Detect which cell encompasses the target text, then output its (X, Y) center coordinate. 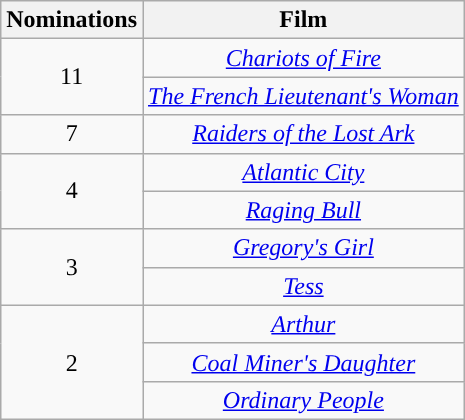
Raging Bull (303, 210)
Raiders of the Lost Ark (303, 134)
Film (303, 20)
The French Lieutenant's Woman (303, 96)
2 (72, 362)
Chariots of Fire (303, 58)
4 (72, 191)
Tess (303, 286)
Coal Miner's Daughter (303, 362)
7 (72, 134)
Gregory's Girl (303, 248)
Atlantic City (303, 172)
Ordinary People (303, 400)
11 (72, 77)
Nominations (72, 20)
3 (72, 267)
Arthur (303, 324)
